Extract the (X, Y) coordinate from the center of the cell holding the provided text.  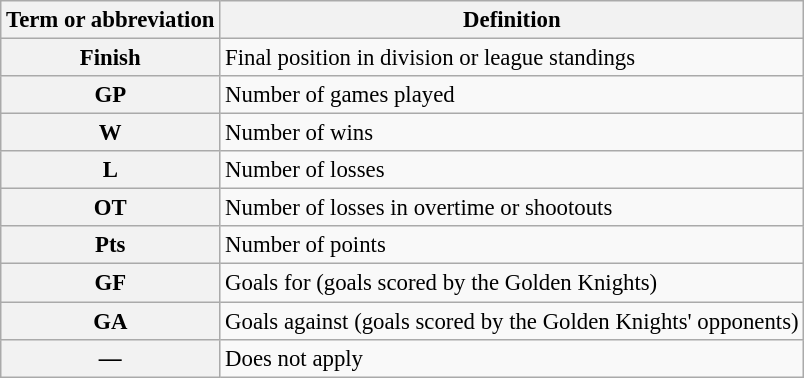
Number of points (512, 245)
Number of games played (512, 95)
Goals against (goals scored by the Golden Knights' opponents) (512, 321)
Number of losses (512, 170)
Pts (110, 245)
Number of losses in overtime or shootouts (512, 208)
GF (110, 283)
L (110, 170)
Finish (110, 58)
Goals for (goals scored by the Golden Knights) (512, 283)
Final position in division or league standings (512, 58)
— (110, 358)
OT (110, 208)
GP (110, 95)
GA (110, 321)
W (110, 133)
Does not apply (512, 358)
Number of wins (512, 133)
Definition (512, 20)
Term or abbreviation (110, 20)
